Pinpoint the cell where the given text exists, returning its [X, Y] midpoint coordinate. 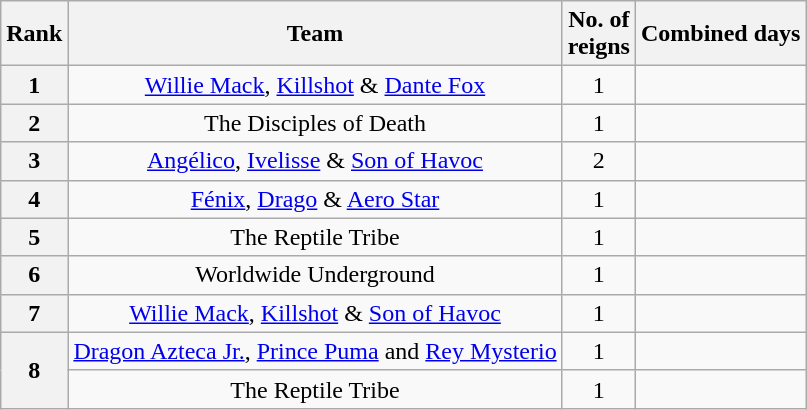
Willie Mack, Killshot & Dante Fox [315, 85]
Rank [34, 34]
Team [315, 34]
Combined days [720, 34]
4 [34, 199]
Willie Mack, Killshot & Son of Havoc [315, 313]
The Disciples of Death [315, 123]
No. ofreigns [598, 34]
7 [34, 313]
3 [34, 161]
5 [34, 237]
8 [34, 370]
6 [34, 275]
Fénix, Drago & Aero Star [315, 199]
Angélico, Ivelisse & Son of Havoc [315, 161]
Worldwide Underground [315, 275]
Dragon Azteca Jr., Prince Puma and Rey Mysterio [315, 351]
